Detect which cell encompasses the target text, then output its [x, y] center coordinate. 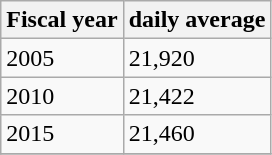
2010 [62, 96]
21,920 [197, 58]
21,460 [197, 134]
2005 [62, 58]
Fiscal year [62, 20]
2015 [62, 134]
21,422 [197, 96]
daily average [197, 20]
